Provide the (x, y) coordinate of the cell's center where the given text is located.  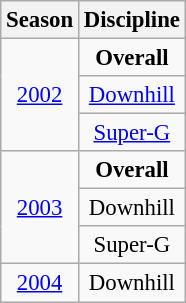
2002 (40, 96)
Season (40, 20)
2003 (40, 208)
Discipline (132, 20)
2004 (40, 283)
